Return the (x, y) coordinate for the center point of the cell that contains the specified text.  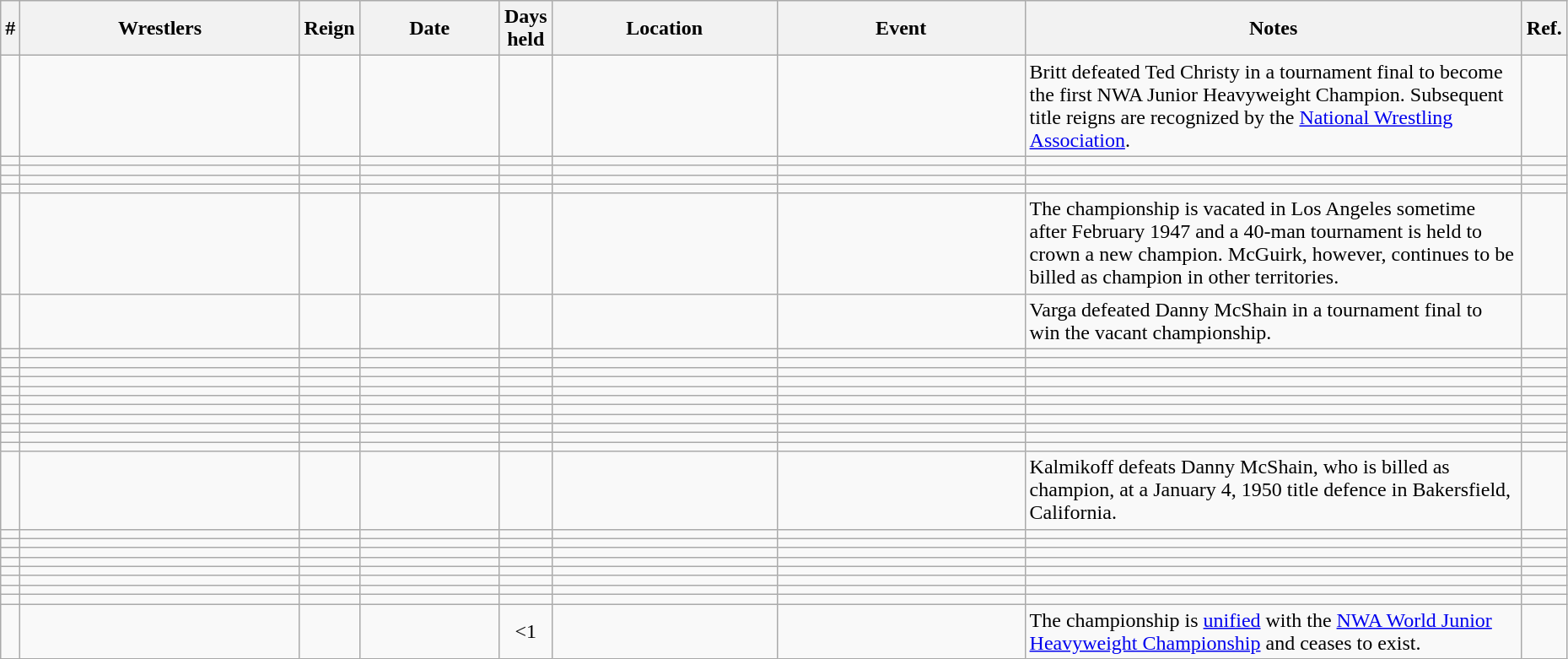
Reign (329, 29)
The championship is unified with the NWA World Junior Heavyweight Championship and ceases to exist. (1274, 631)
Location (665, 29)
Notes (1274, 29)
Date (429, 29)
# (10, 29)
Event (901, 29)
Varga defeated Danny McShain in a tournament final to win the vacant championship. (1274, 321)
Ref. (1544, 29)
<1 (525, 631)
Daysheld (525, 29)
Wrestlers (160, 29)
Kalmikoff defeats Danny McShain, who is billed as champion, at a January 4, 1950 title defence in Bakersfield, California. (1274, 490)
